Capture the cell that displays the provided text and extract its [x, y] central coordinate. 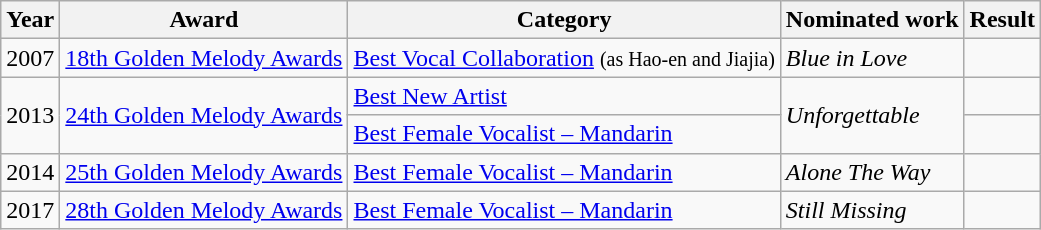
25th Golden Melody Awards [204, 172]
Category [564, 20]
2007 [30, 58]
Blue in Love [872, 58]
24th Golden Melody Awards [204, 115]
2017 [30, 210]
Best Vocal Collaboration (as Hao-en and Jiajia) [564, 58]
2013 [30, 115]
Award [204, 20]
Best New Artist [564, 96]
28th Golden Melody Awards [204, 210]
Nominated work [872, 20]
2014 [30, 172]
Still Missing [872, 210]
Result [1002, 20]
Unforgettable [872, 115]
18th Golden Melody Awards [204, 58]
Alone The Way [872, 172]
Year [30, 20]
